Detect which cell encompasses the target text, then output its [x, y] center coordinate. 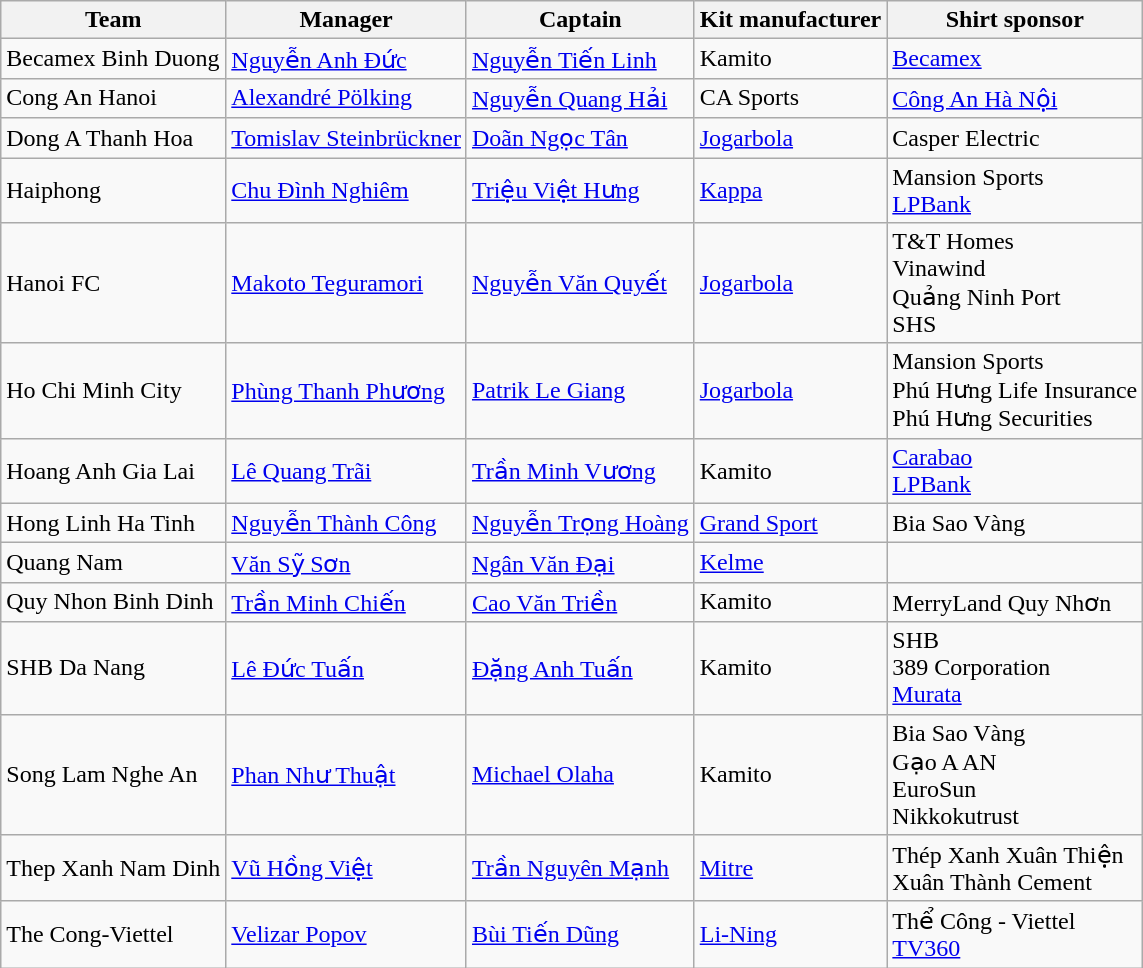
CA Sports [790, 98]
Velizar Popov [346, 934]
Kit manufacturer [790, 20]
Captain [580, 20]
Grand Sport [790, 523]
Cao Văn Triền [580, 602]
Team [114, 20]
Hanoi FC [114, 284]
Phùng Thanh Phương [346, 390]
Tomislav Steinbrückner [346, 138]
Makoto Teguramori [346, 284]
Phan Như Thuật [346, 774]
Lê Quang Trãi [346, 470]
The Cong-Viettel [114, 934]
Casper Electric [1015, 138]
Song Lam Nghe An [114, 774]
Bùi Tiến Dũng [580, 934]
Shirt sponsor [1015, 20]
Patrik Le Giang [580, 390]
SHB Da Nang [114, 668]
Quy Nhon Binh Dinh [114, 602]
Carabao LPBank [1015, 470]
Vũ Hồng Việt [346, 868]
Bia Sao Vàng [1015, 523]
Chu Đình Nghiêm [346, 190]
Hoang Anh Gia Lai [114, 470]
SHB 389 Corporation Murata [1015, 668]
Becamex Binh Duong [114, 59]
T&T Homes Vinawind Quảng Ninh Port SHS [1015, 284]
MerryLand Quy Nhơn [1015, 602]
Bia Sao Vàng Gạo A AN EuroSun Nikkokutrust [1015, 774]
Thể Công - Viettel TV360 [1015, 934]
Haiphong [114, 190]
Li-Ning [790, 934]
Nguyễn Văn Quyết [580, 284]
Cong An Hanoi [114, 98]
Ho Chi Minh City [114, 390]
Hong Linh Ha Tinh [114, 523]
Đặng Anh Tuấn [580, 668]
Văn Sỹ Sơn [346, 563]
Becamex [1015, 59]
Doãn Ngọc Tân [580, 138]
Manager [346, 20]
Thép Xanh Xuân Thiện Xuân Thành Cement [1015, 868]
Alexandré Pölking [346, 98]
Mansion Sports Phú Hưng Life Insurance Phú Hưng Securities [1015, 390]
Trần Nguyên Mạnh [580, 868]
Mitre [790, 868]
Michael Olaha [580, 774]
Quang Nam [114, 563]
Dong A Thanh Hoa [114, 138]
Kelme [790, 563]
Triệu Việt Hưng [580, 190]
Trần Minh Chiến [346, 602]
Nguyễn Tiến Linh [580, 59]
Nguyễn Thành Công [346, 523]
Nguyễn Anh Đức [346, 59]
Mansion Sports LPBank [1015, 190]
Lê Đức Tuấn [346, 668]
Kappa [790, 190]
Ngân Văn Đại [580, 563]
Trần Minh Vương [580, 470]
Nguyễn Trọng Hoàng [580, 523]
Công An Hà Nội [1015, 98]
Thep Xanh Nam Dinh [114, 868]
Nguyễn Quang Hải [580, 98]
